Extract the (x, y) coordinate from the center of the cell holding the provided text.  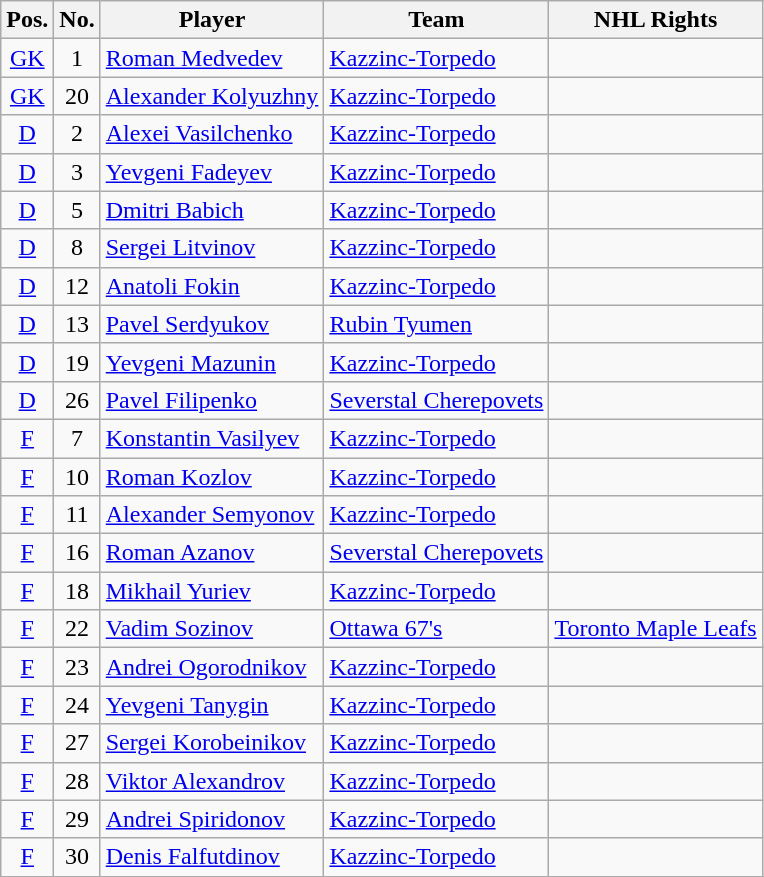
22 (77, 629)
3 (77, 172)
Roman Medvedev (212, 58)
Mikhail Yuriev (212, 591)
27 (77, 743)
Pavel Serdyukov (212, 324)
10 (77, 477)
NHL Rights (656, 20)
30 (77, 857)
Team (436, 20)
Rubin Tyumen (436, 324)
28 (77, 781)
Yevgeni Mazunin (212, 362)
1 (77, 58)
13 (77, 324)
24 (77, 705)
8 (77, 248)
20 (77, 96)
Roman Kozlov (212, 477)
Alexei Vasilchenko (212, 134)
Sergei Litvinov (212, 248)
Yevgeni Tanygin (212, 705)
Andrei Spiridonov (212, 819)
Andrei Ogorodnikov (212, 667)
Konstantin Vasilyev (212, 438)
19 (77, 362)
5 (77, 210)
Vadim Sozinov (212, 629)
Ottawa 67's (436, 629)
18 (77, 591)
Pos. (28, 20)
Anatoli Fokin (212, 286)
23 (77, 667)
29 (77, 819)
Sergei Korobeinikov (212, 743)
16 (77, 553)
Player (212, 20)
Toronto Maple Leafs (656, 629)
Pavel Filipenko (212, 400)
Roman Azanov (212, 553)
7 (77, 438)
Alexander Kolyuzhny (212, 96)
Alexander Semyonov (212, 515)
Viktor Alexandrov (212, 781)
Dmitri Babich (212, 210)
12 (77, 286)
No. (77, 20)
2 (77, 134)
26 (77, 400)
11 (77, 515)
Yevgeni Fadeyev (212, 172)
Denis Falfutdinov (212, 857)
